Search for the cell housing the specified text and yield its [x, y] center coordinate. 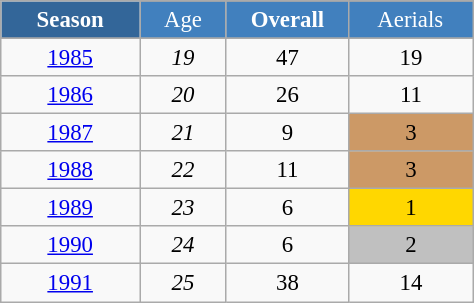
1987 [70, 133]
Aerials [412, 20]
47 [287, 58]
Season [70, 20]
1991 [70, 283]
2 [412, 245]
24 [184, 245]
21 [184, 133]
1990 [70, 245]
38 [287, 283]
14 [412, 283]
9 [287, 133]
26 [287, 95]
1985 [70, 58]
Overall [287, 20]
1 [412, 208]
1986 [70, 95]
1988 [70, 170]
23 [184, 208]
Age [184, 20]
1989 [70, 208]
25 [184, 283]
20 [184, 95]
22 [184, 170]
